Extract the [x, y] coordinate from the center of the cell holding the provided text.  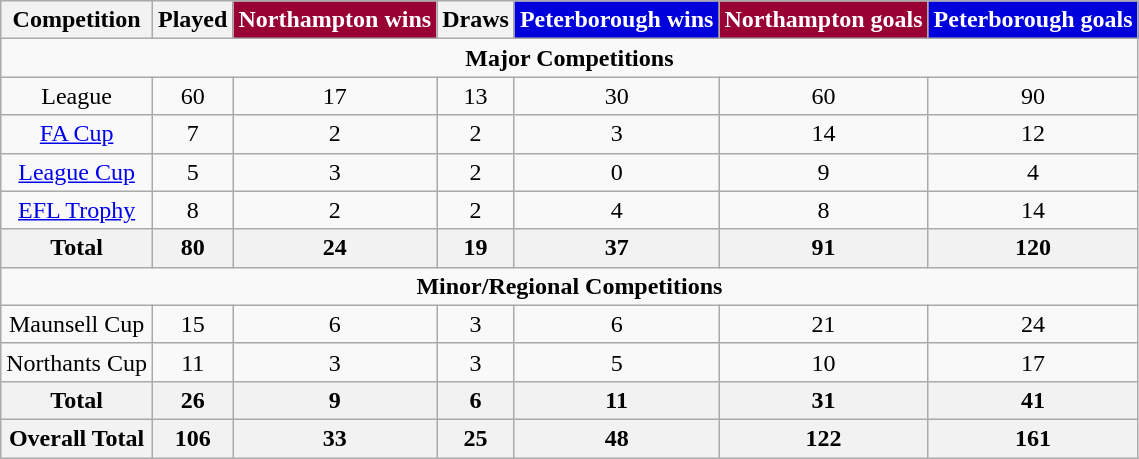
Competition [77, 20]
Maunsell Cup [77, 324]
Draws [476, 20]
41 [1033, 400]
33 [335, 438]
37 [616, 248]
Peterborough goals [1033, 20]
EFL Trophy [77, 210]
Northants Cup [77, 362]
30 [616, 96]
League Cup [77, 172]
161 [1033, 438]
Played [192, 20]
80 [192, 248]
25 [476, 438]
FA Cup [77, 134]
48 [616, 438]
7 [192, 134]
26 [192, 400]
Overall Total [77, 438]
Northampton wins [335, 20]
15 [192, 324]
Major Competitions [570, 58]
122 [824, 438]
13 [476, 96]
19 [476, 248]
106 [192, 438]
Northampton goals [824, 20]
10 [824, 362]
League [77, 96]
120 [1033, 248]
0 [616, 172]
Peterborough wins [616, 20]
12 [1033, 134]
21 [824, 324]
Minor/Regional Competitions [570, 286]
91 [824, 248]
90 [1033, 96]
31 [824, 400]
